Provide the (x, y) coordinate of the cell's center where the given text is located.  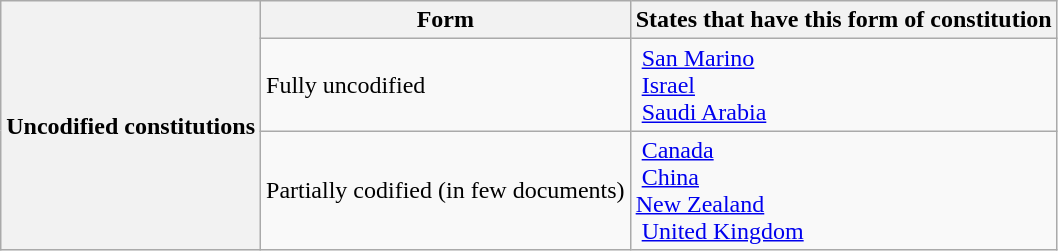
San Marino Israel Saudi Arabia (844, 85)
Partially codified (in few documents) (446, 190)
Form (446, 20)
Fully uncodified (446, 85)
Canada China New Zealand United Kingdom (844, 190)
Uncodified constitutions (131, 126)
States that have this form of constitution (844, 20)
